Return the (X, Y) coordinate for the center point of the cell that contains the specified text.  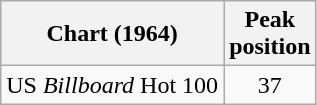
Chart (1964) (112, 34)
37 (270, 85)
US Billboard Hot 100 (112, 85)
Peakposition (270, 34)
